Identify which cell holds the provided text, then report its [x, y] central coordinate. 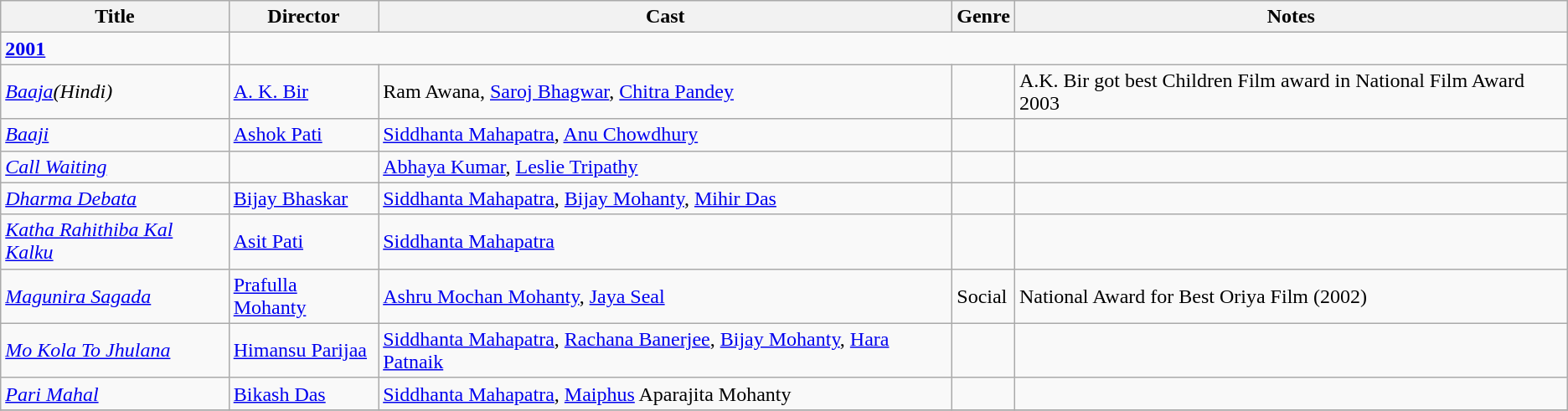
Siddhanta Mahapatra, Maiphus Aparajita Mohanty [665, 393]
Bijay Bhaskar [303, 198]
2001 [115, 49]
Siddhanta Mahapatra, Anu Chowdhury [665, 135]
Ashru Mochan Mohanty, Jaya Seal [665, 296]
Mo Kola To Jhulana [115, 350]
Katha Rahithiba Kal Kalku [115, 241]
Baaja(Hindi) [115, 92]
Baaji [115, 135]
A.K. Bir got best Children Film award in National Film Award 2003 [1291, 92]
Siddhanta Mahapatra [665, 241]
Genre [983, 17]
Abhaya Kumar, Leslie Tripathy [665, 167]
Siddhanta Mahapatra, Bijay Mohanty, Mihir Das [665, 198]
Call Waiting [115, 167]
Ram Awana, Saroj Bhagwar, Chitra Pandey [665, 92]
Social [983, 296]
Asit Pati [303, 241]
Prafulla Mohanty [303, 296]
Himansu Parijaa [303, 350]
Magunira Sagada [115, 296]
National Award for Best Oriya Film (2002) [1291, 296]
Director [303, 17]
Siddhanta Mahapatra, Rachana Banerjee, Bijay Mohanty, Hara Patnaik [665, 350]
A. K. Bir [303, 92]
Title [115, 17]
Cast [665, 17]
Notes [1291, 17]
Pari Mahal [115, 393]
Ashok Pati [303, 135]
Dharma Debata [115, 198]
Bikash Das [303, 393]
